Provide the (x, y) coordinate of the cell's center where the given text is located.  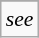
see (20, 19)
